Extract the [X, Y] coordinate from the center of the cell holding the provided text.  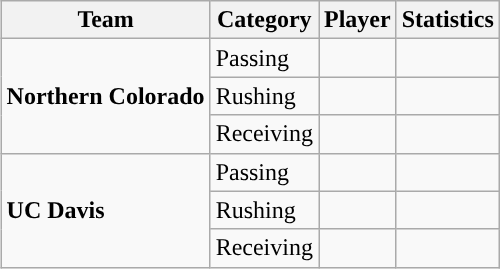
Category [264, 20]
UC Davis [106, 210]
Team [106, 20]
Player [357, 20]
Statistics [448, 20]
Northern Colorado [106, 96]
